Identify which cell holds the provided text, then report its [X, Y] central coordinate. 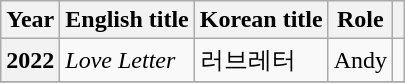
Love Letter [127, 60]
Korean title [261, 20]
Year [30, 20]
Role [360, 20]
English title [127, 20]
2022 [30, 60]
Andy [360, 60]
러브레터 [261, 60]
